Find where the given text appears and provide that cell's center as (X, Y) coordinate. 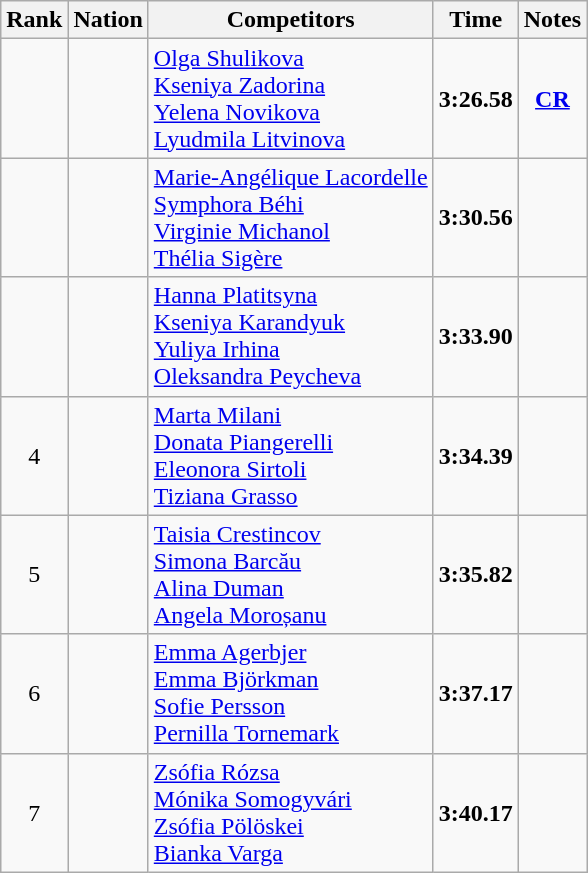
Marie-Angélique LacordelleSymphora BéhiVirginie MichanolThélia Sigère (290, 218)
3:40.17 (476, 812)
5 (34, 574)
Rank (34, 20)
3:33.90 (476, 336)
Emma AgerbjerEmma BjörkmanSofie PerssonPernilla Tornemark (290, 694)
CR (552, 98)
Marta MilaniDonata PiangerelliEleonora SirtoliTiziana Grasso (290, 456)
Nation (108, 20)
4 (34, 456)
Notes (552, 20)
Competitors (290, 20)
7 (34, 812)
6 (34, 694)
3:30.56 (476, 218)
Taisia CrestincovSimona BarcăuAlina DumanAngela Moroșanu (290, 574)
Zsófia RózsaMónika SomogyváriZsófia PölöskeiBianka Varga (290, 812)
Time (476, 20)
3:37.17 (476, 694)
3:34.39 (476, 456)
Olga ShulikovaKseniya ZadorinaYelena NovikovaLyudmila Litvinova (290, 98)
3:26.58 (476, 98)
3:35.82 (476, 574)
Hanna PlatitsynaKseniya KarandyukYuliya IrhinaOleksandra Peycheva (290, 336)
